Locate the cell with the specified text and output its [x, y] center coordinate. 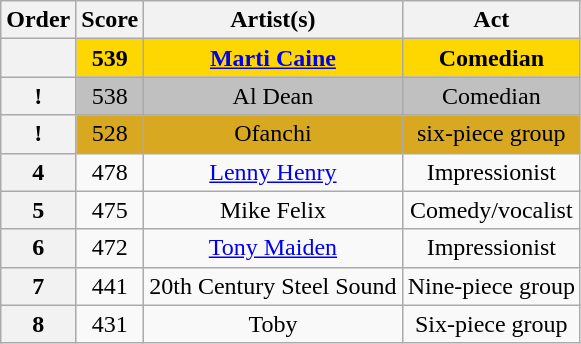
6 [38, 248]
Six-piece group [491, 324]
539 [110, 58]
Score [110, 20]
Toby [273, 324]
Marti Caine [273, 58]
Nine-piece group [491, 286]
441 [110, 286]
7 [38, 286]
Order [38, 20]
475 [110, 210]
472 [110, 248]
5 [38, 210]
six-piece group [491, 134]
478 [110, 172]
Lenny Henry [273, 172]
Al Dean [273, 96]
Artist(s) [273, 20]
Comedy/vocalist [491, 210]
Mike Felix [273, 210]
Act [491, 20]
20th Century Steel Sound [273, 286]
4 [38, 172]
528 [110, 134]
431 [110, 324]
8 [38, 324]
538 [110, 96]
Ofanchi [273, 134]
Tony Maiden [273, 248]
